Return the (x, y) coordinate for the center point of the cell that contains the specified text.  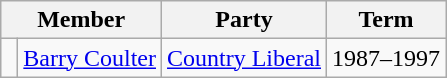
Party (244, 20)
Term (386, 20)
Member (82, 20)
Country Liberal (244, 58)
1987–1997 (386, 58)
Barry Coulter (90, 58)
